Pinpoint the cell where the given text exists, returning its [X, Y] midpoint coordinate. 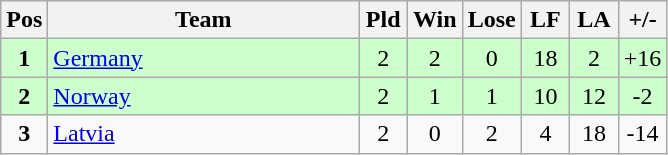
4 [546, 134]
12 [594, 96]
Win [434, 20]
LF [546, 20]
Lose [492, 20]
Pld [384, 20]
-14 [642, 134]
+/- [642, 20]
Norway [204, 96]
Pos [24, 20]
Germany [204, 58]
Team [204, 20]
LA [594, 20]
Latvia [204, 134]
10 [546, 96]
-2 [642, 96]
+16 [642, 58]
3 [24, 134]
